Search for the cell housing the specified text and yield its [x, y] center coordinate. 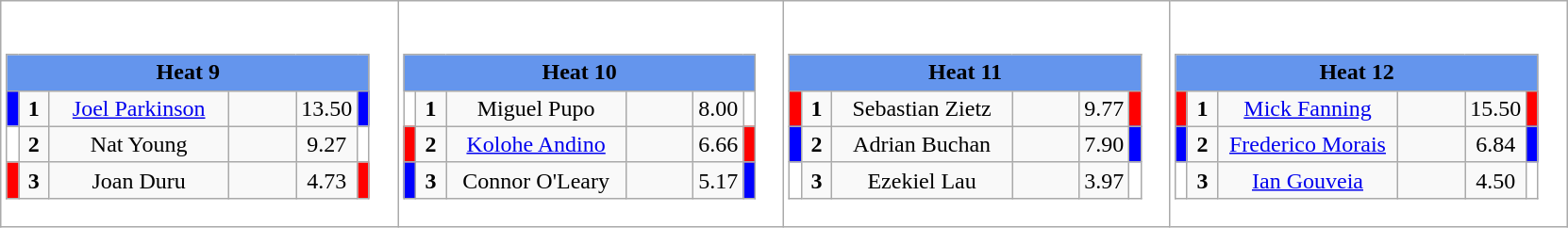
7.90 [1104, 144]
Heat 11 1 Sebastian Zietz 9.77 2 Adrian Buchan 7.90 3 Ezekiel Lau 3.97 [977, 114]
Joel Parkinson [140, 108]
Heat 9 [188, 73]
Heat 9 1 Joel Parkinson 13.50 2 Nat Young 9.27 3 Joan Duru 4.73 [200, 114]
6.84 [1496, 144]
Heat 10 1 Miguel Pupo 8.00 2 Kolohe Andino 6.66 3 Connor O'Leary 5.17 [591, 114]
Ian Gouveia [1308, 180]
Kolohe Andino [536, 144]
Ezekiel Lau [923, 180]
9.77 [1104, 108]
Heat 11 [965, 73]
Frederico Morais [1308, 144]
15.50 [1496, 108]
8.00 [719, 108]
Mick Fanning [1308, 108]
13.50 [326, 108]
9.27 [326, 144]
Joan Duru [140, 180]
5.17 [719, 180]
Heat 12 1 Mick Fanning 15.50 2 Frederico Morais 6.84 3 Ian Gouveia 4.50 [1368, 114]
Sebastian Zietz [923, 108]
Heat 10 [579, 73]
4.73 [326, 180]
Adrian Buchan [923, 144]
6.66 [719, 144]
3.97 [1104, 180]
Miguel Pupo [536, 108]
4.50 [1496, 180]
Connor O'Leary [536, 180]
Heat 12 [1357, 73]
Nat Young [140, 144]
